For the text-containing cell, return its midpoint in [X, Y] coordinate format. 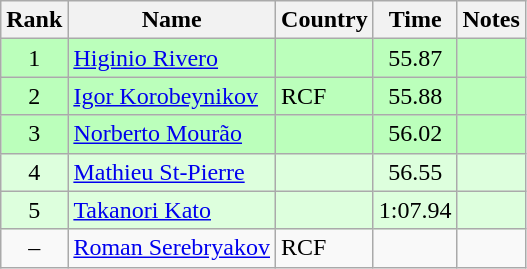
56.02 [415, 134]
3 [34, 134]
– [34, 248]
1 [34, 58]
1:07.94 [415, 210]
Time [415, 20]
55.88 [415, 96]
Higinio Rivero [172, 58]
Country [325, 20]
Roman Serebryakov [172, 248]
4 [34, 172]
2 [34, 96]
5 [34, 210]
55.87 [415, 58]
Norberto Mourão [172, 134]
Takanori Kato [172, 210]
Igor Korobeynikov [172, 96]
Mathieu St-Pierre [172, 172]
Notes [491, 20]
56.55 [415, 172]
Name [172, 20]
Rank [34, 20]
